Provide the (X, Y) coordinate of the cell's center where the given text is located.  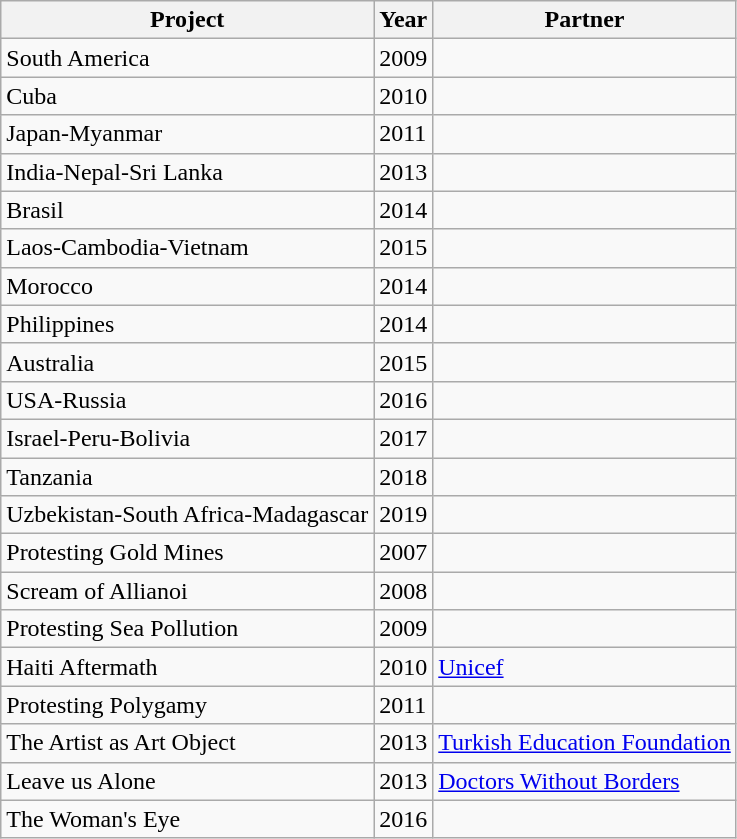
Turkish Education Foundation (585, 743)
Japan-Myanmar (188, 134)
Haiti Aftermath (188, 667)
2019 (404, 515)
The Woman's Eye (188, 819)
Philippines (188, 324)
India-Nepal-Sri Lanka (188, 172)
The Artist as Art Object (188, 743)
2017 (404, 438)
Scream of Allianoi (188, 591)
2008 (404, 591)
2018 (404, 477)
Morocco (188, 286)
Protesting Gold Mines (188, 553)
Unicef (585, 667)
Laos-Cambodia-Vietnam (188, 248)
South America (188, 58)
Project (188, 20)
Protesting Sea Pollution (188, 629)
Leave us Alone (188, 781)
Israel-Peru-Bolivia (188, 438)
2007 (404, 553)
Cuba (188, 96)
Uzbekistan-South Africa-Madagascar (188, 515)
Tanzania (188, 477)
Brasil (188, 210)
Doctors Without Borders (585, 781)
Australia (188, 362)
USA-Russia (188, 400)
Protesting Polygamy (188, 705)
Partner (585, 20)
Year (404, 20)
